Provide the [x, y] coordinate of the cell's center where the given text is located.  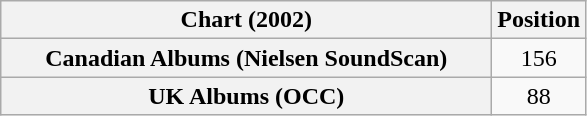
Canadian Albums (Nielsen SoundScan) [246, 58]
156 [539, 58]
UK Albums (OCC) [246, 96]
88 [539, 96]
Chart (2002) [246, 20]
Position [539, 20]
